From the cell containing the given text, extract its center point as [x, y] coordinate. 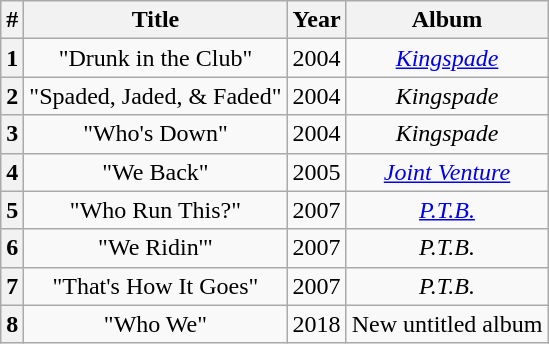
"We Ridin'" [156, 248]
New untitled album [447, 324]
Album [447, 20]
"That's How It Goes" [156, 286]
"We Back" [156, 172]
6 [12, 248]
Title [156, 20]
"Who We" [156, 324]
3 [12, 134]
2005 [316, 172]
1 [12, 58]
8 [12, 324]
7 [12, 286]
"Spaded, Jaded, & Faded" [156, 96]
# [12, 20]
"Drunk in the Club" [156, 58]
"Who Run This?" [156, 210]
4 [12, 172]
"Who's Down" [156, 134]
2 [12, 96]
5 [12, 210]
Joint Venture [447, 172]
Year [316, 20]
2018 [316, 324]
